Determine the [x, y] coordinate at the center of the cell enclosing the given text.  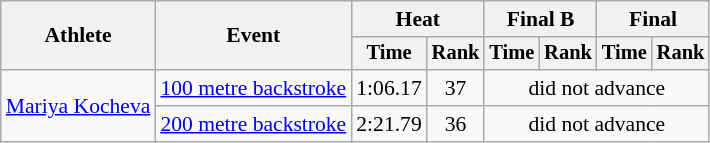
100 metre backstroke [253, 88]
1:06.17 [388, 88]
200 metre backstroke [253, 124]
2:21.79 [388, 124]
36 [456, 124]
Athlete [78, 36]
Final B [540, 19]
Event [253, 36]
Heat [418, 19]
37 [456, 88]
Final [653, 19]
Mariya Kocheva [78, 106]
